Search for the cell housing the specified text and yield its [X, Y] center coordinate. 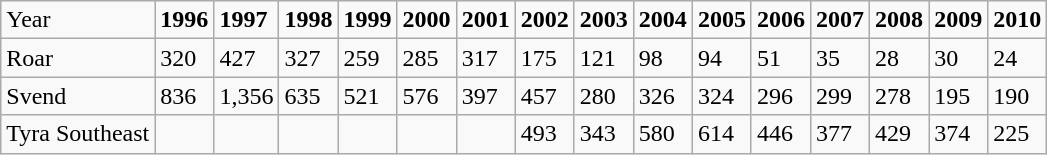
327 [308, 58]
278 [900, 96]
175 [544, 58]
195 [958, 96]
320 [184, 58]
614 [722, 134]
576 [426, 96]
2009 [958, 20]
397 [486, 96]
326 [662, 96]
457 [544, 96]
1999 [368, 20]
324 [722, 96]
24 [1018, 58]
2010 [1018, 20]
225 [1018, 134]
2003 [604, 20]
1997 [246, 20]
51 [780, 58]
2004 [662, 20]
Roar [78, 58]
30 [958, 58]
1998 [308, 20]
Tyra Southeast [78, 134]
98 [662, 58]
Svend [78, 96]
Year [78, 20]
2007 [840, 20]
427 [246, 58]
493 [544, 134]
28 [900, 58]
374 [958, 134]
299 [840, 96]
343 [604, 134]
190 [1018, 96]
285 [426, 58]
377 [840, 134]
635 [308, 96]
580 [662, 134]
446 [780, 134]
2005 [722, 20]
2000 [426, 20]
35 [840, 58]
2002 [544, 20]
521 [368, 96]
429 [900, 134]
836 [184, 96]
296 [780, 96]
94 [722, 58]
259 [368, 58]
1,356 [246, 96]
2008 [900, 20]
2006 [780, 20]
317 [486, 58]
280 [604, 96]
121 [604, 58]
2001 [486, 20]
1996 [184, 20]
